Pinpoint the cell where the given text exists, returning its (x, y) midpoint coordinate. 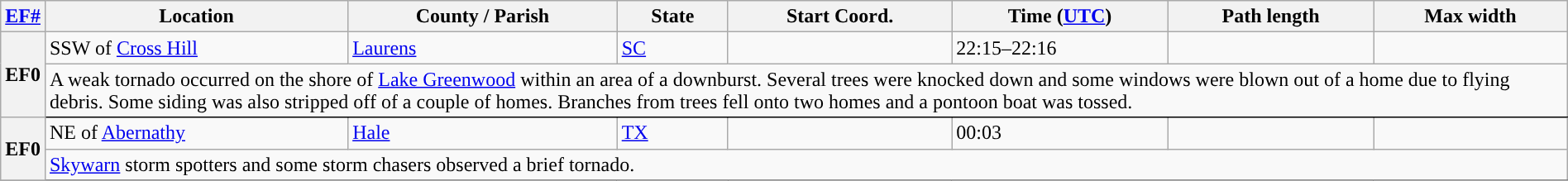
Start Coord. (839, 17)
EF# (23, 17)
SSW of Cross Hill (196, 48)
Path length (1270, 17)
Location (196, 17)
State (672, 17)
Hale (483, 133)
NE of Abernathy (196, 133)
Time (UTC) (1060, 17)
00:03 (1060, 133)
County / Parish (483, 17)
Skywarn storm spotters and some storm chasers observed a brief tornado. (806, 164)
Max width (1470, 17)
TX (672, 133)
Laurens (483, 48)
SC (672, 48)
22:15–22:16 (1060, 48)
